Search for the cell housing the specified text and yield its [X, Y] center coordinate. 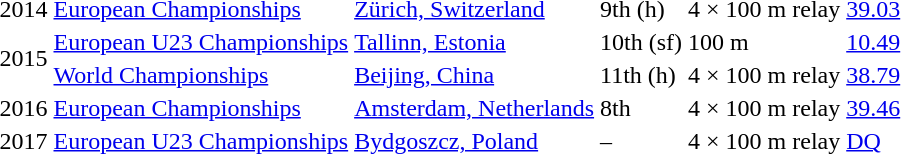
Amsterdam, Netherlands [474, 108]
Beijing, China [474, 75]
World Championships [201, 75]
100 m [764, 42]
8th [642, 108]
10th (sf) [642, 42]
Tallinn, Estonia [474, 42]
European Championships [201, 108]
European U23 Championships [201, 42]
11th (h) [642, 75]
